Determine the (x, y) coordinate at the center of the cell enclosing the given text.  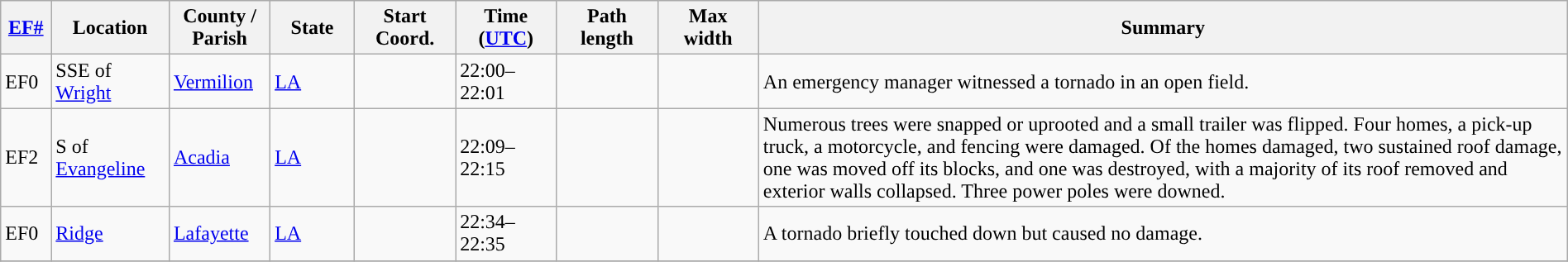
S of Evangeline (111, 157)
Summary (1163, 28)
Path length (607, 28)
Start Coord. (404, 28)
Time (UTC) (506, 28)
Vermilion (219, 81)
EF# (26, 28)
Max width (708, 28)
22:34–22:35 (506, 233)
Lafayette (219, 233)
SSE of Wright (111, 81)
State (313, 28)
Ridge (111, 233)
Location (111, 28)
An emergency manager witnessed a tornado in an open field. (1163, 81)
Acadia (219, 157)
22:00–22:01 (506, 81)
County / Parish (219, 28)
EF2 (26, 157)
A tornado briefly touched down but caused no damage. (1163, 233)
22:09–22:15 (506, 157)
